Pinpoint the cell where the given text exists, returning its [x, y] midpoint coordinate. 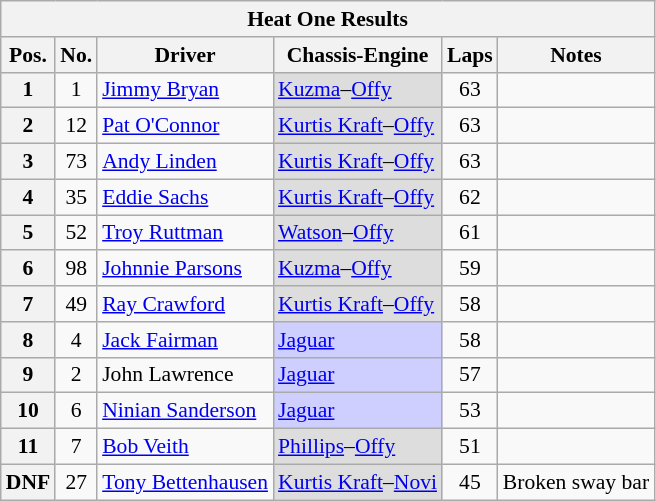
Bob Veith [185, 447]
Notes [576, 55]
No. [76, 55]
57 [470, 375]
Eddie Sachs [185, 197]
53 [470, 411]
45 [470, 482]
Broken sway bar [576, 482]
3 [28, 162]
Ninian Sanderson [185, 411]
Ray Crawford [185, 304]
12 [76, 126]
35 [76, 197]
Phillips–Offy [358, 447]
Chassis-Engine [358, 55]
Johnnie Parsons [185, 269]
51 [470, 447]
Jack Fairman [185, 340]
59 [470, 269]
27 [76, 482]
Pos. [28, 55]
10 [28, 411]
98 [76, 269]
11 [28, 447]
61 [470, 233]
62 [470, 197]
Watson–Offy [358, 233]
Andy Linden [185, 162]
Laps [470, 55]
Kurtis Kraft–Novi [358, 482]
Driver [185, 55]
5 [28, 233]
8 [28, 340]
Heat One Results [328, 19]
49 [76, 304]
52 [76, 233]
Troy Ruttman [185, 233]
Jimmy Bryan [185, 90]
Tony Bettenhausen [185, 482]
9 [28, 375]
DNF [28, 482]
John Lawrence [185, 375]
73 [76, 162]
Pat O'Connor [185, 126]
